Identify which cell holds the provided text, then report its (x, y) central coordinate. 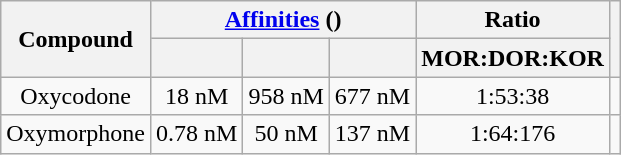
Affinities () (282, 20)
Oxycodone (76, 96)
Oxymorphone (76, 134)
958 nM (286, 96)
18 nM (196, 96)
137 nM (372, 134)
1:53:38 (513, 96)
677 nM (372, 96)
Ratio (513, 20)
1:64:176 (513, 134)
Compound (76, 39)
50 nM (286, 134)
MOR:DOR:KOR (513, 58)
0.78 nM (196, 134)
